Extract the [X, Y] coordinate from the center of the cell holding the provided text.  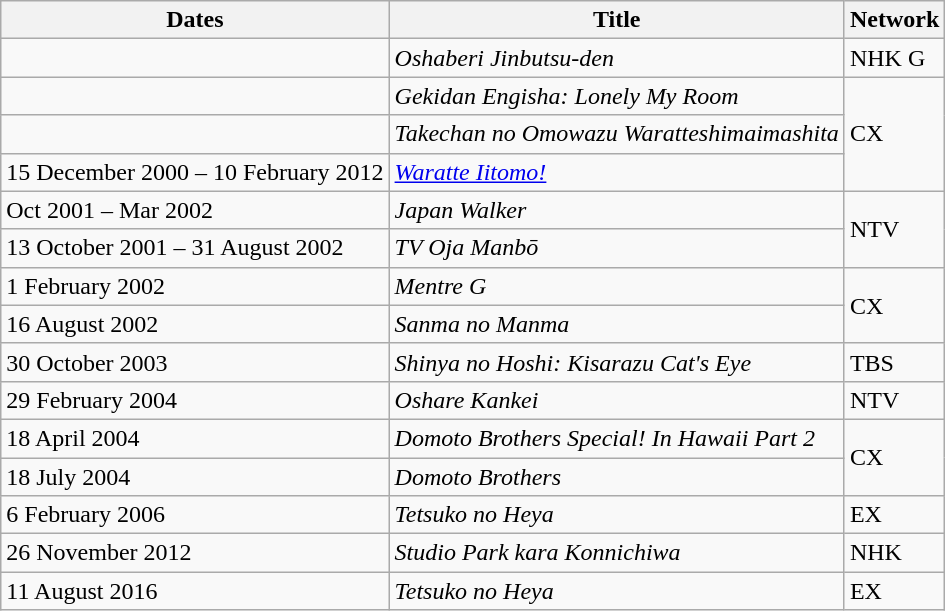
Sanma no Manma [616, 324]
TBS [894, 362]
15 December 2000 – 10 February 2012 [195, 172]
26 November 2012 [195, 553]
NHK G [894, 58]
30 October 2003 [195, 362]
Oshaberi Jinbutsu-den [616, 58]
Gekidan Engisha: Lonely My Room [616, 96]
13 October 2001 – 31 August 2002 [195, 248]
Oct 2001 – Mar 2002 [195, 210]
18 April 2004 [195, 438]
Shinya no Hoshi: Kisarazu Cat's Eye [616, 362]
NHK [894, 553]
TV Oja Manbō [616, 248]
Title [616, 20]
Network [894, 20]
Domoto Brothers [616, 477]
11 August 2016 [195, 591]
18 July 2004 [195, 477]
Waratte Iitomo! [616, 172]
Mentre G [616, 286]
1 February 2002 [195, 286]
Dates [195, 20]
Takechan no Omowazu Waratteshimaimashita [616, 134]
16 August 2002 [195, 324]
Oshare Kankei [616, 400]
29 February 2004 [195, 400]
Studio Park kara Konnichiwa [616, 553]
Domoto Brothers Special! In Hawaii Part 2 [616, 438]
6 February 2006 [195, 515]
Japan Walker [616, 210]
